Provide the (x, y) coordinate of the cell's center where the given text is located.  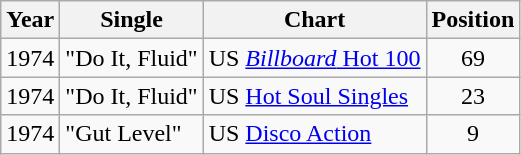
US Billboard Hot 100 (314, 58)
"Gut Level" (132, 134)
Position (473, 20)
Single (132, 20)
Year (30, 20)
69 (473, 58)
9 (473, 134)
Chart (314, 20)
23 (473, 96)
US Hot Soul Singles (314, 96)
US Disco Action (314, 134)
